Provide the (X, Y) coordinate of the cell's center where the given text is located.  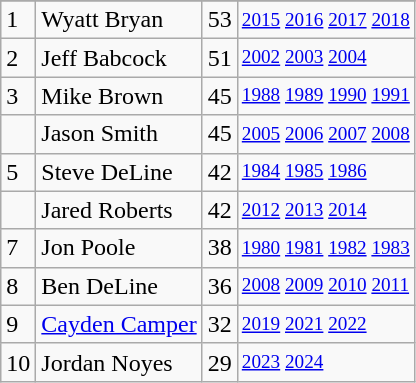
2015 2016 2017 2018 (326, 20)
38 (220, 248)
8 (18, 286)
53 (220, 20)
32 (220, 324)
1980 1981 1982 1983 (326, 248)
51 (220, 58)
Mike Brown (119, 96)
2023 2024 (326, 362)
36 (220, 286)
Jeff Babcock (119, 58)
3 (18, 96)
Jason Smith (119, 134)
2019 2021 2022 (326, 324)
Wyatt Bryan (119, 20)
1988 1989 1990 1991 (326, 96)
2012 2013 2014 (326, 210)
2008 2009 2010 2011 (326, 286)
1984 1985 1986 (326, 172)
Jordan Noyes (119, 362)
9 (18, 324)
Jared Roberts (119, 210)
2 (18, 58)
Cayden Camper (119, 324)
2005 2006 2007 2008 (326, 134)
5 (18, 172)
2002 2003 2004 (326, 58)
Jon Poole (119, 248)
1 (18, 20)
Steve DeLine (119, 172)
7 (18, 248)
10 (18, 362)
Ben DeLine (119, 286)
29 (220, 362)
